Scan for the cell matching the given text and deliver its [x, y] coordinate at center. 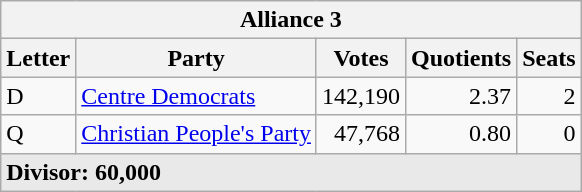
Party [196, 58]
Letter [38, 58]
D [38, 96]
47,768 [360, 134]
Centre Democrats [196, 96]
Divisor: 60,000 [291, 172]
Q [38, 134]
0 [549, 134]
Alliance 3 [291, 20]
2.37 [462, 96]
142,190 [360, 96]
Quotients [462, 58]
Christian People's Party [196, 134]
2 [549, 96]
Votes [360, 58]
0.80 [462, 134]
Seats [549, 58]
